Determine the [X, Y] coordinate at the center of the cell enclosing the given text.  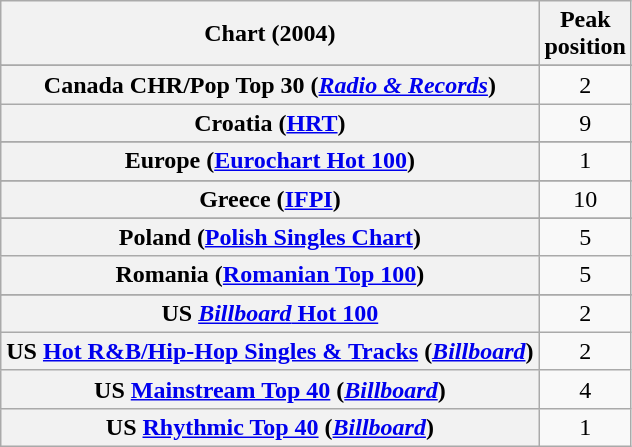
Canada CHR/Pop Top 30 (Radio & Records) [270, 85]
4 [585, 389]
Europe (Eurochart Hot 100) [270, 161]
US Rhythmic Top 40 (Billboard) [270, 427]
9 [585, 123]
US Hot R&B/Hip-Hop Singles & Tracks (Billboard) [270, 351]
Romania (Romanian Top 100) [270, 275]
US Billboard Hot 100 [270, 313]
Croatia (HRT) [270, 123]
Poland (Polish Singles Chart) [270, 237]
US Mainstream Top 40 (Billboard) [270, 389]
10 [585, 199]
Greece (IFPI) [270, 199]
Chart (2004) [270, 34]
Peakposition [585, 34]
